Find where the given text appears and provide that cell's center as [X, Y] coordinate. 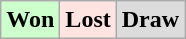
Lost [88, 20]
Draw [150, 20]
Won [30, 20]
